Locate the cell with the specified text and output its (x, y) center coordinate. 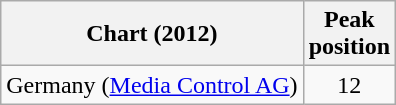
Germany (Media Control AG) (152, 85)
12 (349, 85)
Chart (2012) (152, 34)
Peakposition (349, 34)
